Output the (X, Y) coordinate of the center of the cell containing the given text.  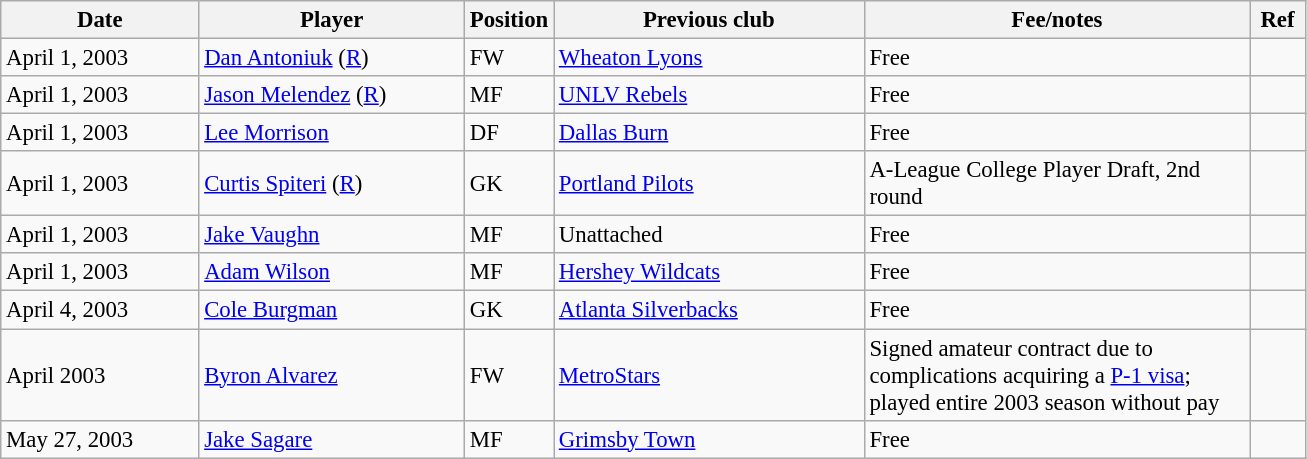
A-League College Player Draft, 2nd round (1057, 184)
Grimsby Town (710, 439)
Unattached (710, 235)
Byron Alvarez (332, 375)
May 27, 2003 (100, 439)
Dallas Burn (710, 133)
Curtis Spiteri (R) (332, 184)
Atlanta Silverbacks (710, 310)
UNLV Rebels (710, 95)
Player (332, 20)
Previous club (710, 20)
Lee Morrison (332, 133)
Dan Antoniuk (R) (332, 58)
Jake Sagare (332, 439)
Hershey Wildcats (710, 273)
Date (100, 20)
MetroStars (710, 375)
Portland Pilots (710, 184)
Cole Burgman (332, 310)
Wheaton Lyons (710, 58)
Jake Vaughn (332, 235)
Signed amateur contract due to complications acquiring a P-1 visa; played entire 2003 season without pay (1057, 375)
Jason Melendez (R) (332, 95)
Adam Wilson (332, 273)
April 4, 2003 (100, 310)
Ref (1278, 20)
April 2003 (100, 375)
DF (508, 133)
Fee/notes (1057, 20)
Position (508, 20)
